Identify which cell holds the provided text, then report its (X, Y) central coordinate. 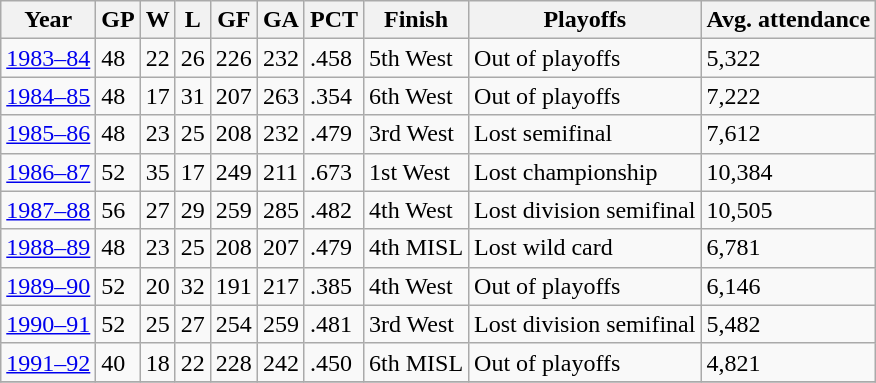
1985–86 (48, 134)
PCT (334, 20)
1990–91 (48, 324)
1989–90 (48, 286)
4th MISL (416, 248)
211 (280, 172)
7,612 (788, 134)
20 (158, 286)
5th West (416, 58)
254 (234, 324)
31 (192, 96)
1988–89 (48, 248)
Lost wild card (585, 248)
249 (234, 172)
56 (118, 210)
10,384 (788, 172)
228 (234, 362)
5,482 (788, 324)
Avg. attendance (788, 20)
GA (280, 20)
.673 (334, 172)
1984–85 (48, 96)
10,505 (788, 210)
.385 (334, 286)
263 (280, 96)
Lost championship (585, 172)
191 (234, 286)
7,222 (788, 96)
40 (118, 362)
1st West (416, 172)
Lost semifinal (585, 134)
W (158, 20)
26 (192, 58)
32 (192, 286)
1991–92 (48, 362)
6th West (416, 96)
Finish (416, 20)
4,821 (788, 362)
285 (280, 210)
242 (280, 362)
1987–88 (48, 210)
217 (280, 286)
1983–84 (48, 58)
18 (158, 362)
35 (158, 172)
.482 (334, 210)
L (192, 20)
Year (48, 20)
Playoffs (585, 20)
GP (118, 20)
226 (234, 58)
.458 (334, 58)
5,322 (788, 58)
.450 (334, 362)
6,146 (788, 286)
6th MISL (416, 362)
.481 (334, 324)
GF (234, 20)
29 (192, 210)
6,781 (788, 248)
.354 (334, 96)
1986–87 (48, 172)
